Output the (X, Y) coordinate of the center of the cell containing the given text.  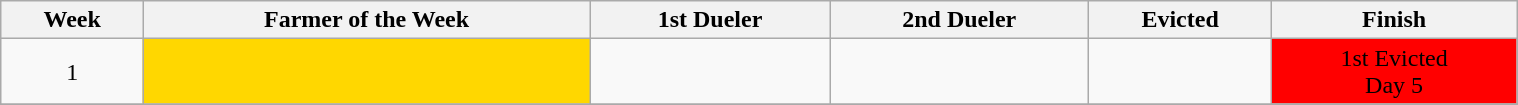
Farmer of the Week (366, 20)
1st EvictedDay 5 (1394, 72)
2nd Dueler (960, 20)
Finish (1394, 20)
Week (72, 20)
1st Dueler (710, 20)
Evicted (1180, 20)
1 (72, 72)
